Search for the cell housing the specified text and yield its [x, y] center coordinate. 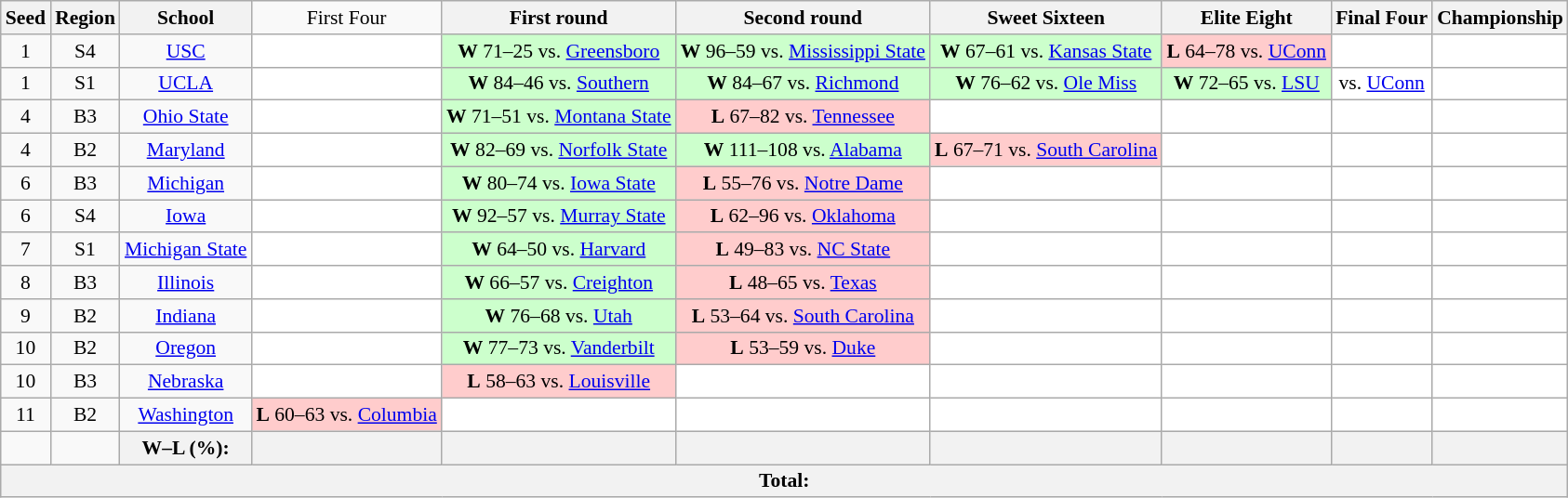
Second round [804, 18]
Region [86, 18]
Nebraska [186, 382]
Maryland [186, 151]
L 62–96 vs. Oklahoma [804, 216]
W 71–25 vs. Greensboro [559, 51]
Indiana [186, 316]
W 111–108 vs. Alabama [804, 151]
W 92–57 vs. Murray State [559, 216]
W 76–62 vs. Ole Miss [1045, 84]
W 80–74 vs. Iowa State [559, 183]
L 67–82 vs. Tennessee [804, 117]
Total: [785, 481]
7 [26, 250]
First round [559, 18]
L 55–76 vs. Notre Dame [804, 183]
Illinois [186, 282]
Iowa [186, 216]
Oregon [186, 348]
UCLA [186, 84]
9 [26, 316]
L 58–63 vs. Louisville [559, 382]
11 [26, 415]
8 [26, 282]
W 76–68 vs. Utah [559, 316]
vs. UConn [1382, 84]
W 82–69 vs. Norfolk State [559, 151]
Seed [26, 18]
Michigan [186, 183]
W–L (%): [186, 448]
L 53–59 vs. Duke [804, 348]
Michigan State [186, 250]
Washington [186, 415]
W 66–57 vs. Creighton [559, 282]
Final Four [1382, 18]
L 67–71 vs. South Carolina [1045, 151]
W 84–46 vs. Southern [559, 84]
First Four [346, 18]
W 72–65 vs. LSU [1246, 84]
L 49–83 vs. NC State [804, 250]
USC [186, 51]
Sweet Sixteen [1045, 18]
Championship [1500, 18]
L 53–64 vs. South Carolina [804, 316]
L 60–63 vs. Columbia [346, 415]
W 67–61 vs. Kansas State [1045, 51]
W 71–51 vs. Montana State [559, 117]
W 77–73 vs. Vanderbilt [559, 348]
L 64–78 vs. UConn [1246, 51]
L 48–65 vs. Texas [804, 282]
W 64–50 vs. Harvard [559, 250]
Elite Eight [1246, 18]
W 96–59 vs. Mississippi State [804, 51]
School [186, 18]
W 84–67 vs. Richmond [804, 84]
Ohio State [186, 117]
